Return the (X, Y) coordinate for the center point of the cell that contains the specified text.  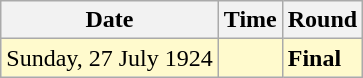
Final (322, 58)
Date (110, 20)
Sunday, 27 July 1924 (110, 58)
Round (322, 20)
Time (250, 20)
